For the text-containing cell, return its midpoint in [x, y] coordinate format. 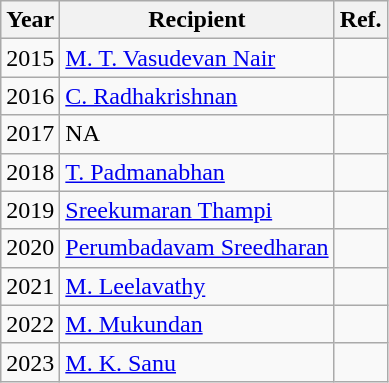
2021 [30, 286]
Year [30, 20]
NA [197, 134]
2015 [30, 58]
Recipient [197, 20]
2016 [30, 96]
M. Mukundan [197, 324]
2019 [30, 210]
Perumbadavam Sreedharan [197, 248]
C. Radhakrishnan [197, 96]
M. T. Vasudevan Nair [197, 58]
M. K. Sanu [197, 362]
Ref. [360, 20]
2017 [30, 134]
2018 [30, 172]
T. Padmanabhan [197, 172]
Sreekumaran Thampi [197, 210]
2023 [30, 362]
2022 [30, 324]
M. Leelavathy [197, 286]
2020 [30, 248]
